Capture the cell that displays the provided text and extract its (x, y) central coordinate. 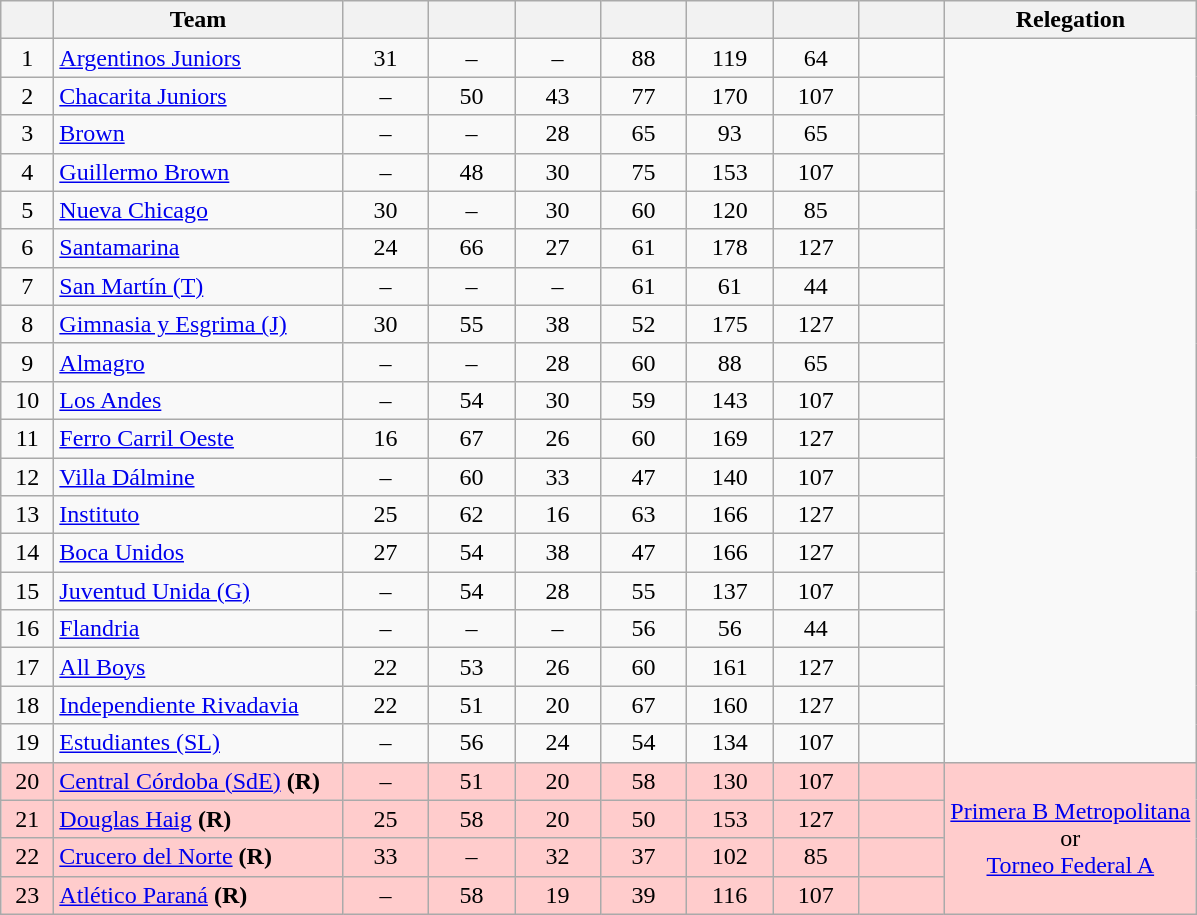
8 (28, 324)
Villa Dálmine (198, 477)
Los Andes (198, 400)
134 (730, 743)
48 (471, 172)
2 (28, 96)
116 (730, 895)
7 (28, 286)
120 (730, 210)
23 (28, 895)
175 (730, 324)
66 (471, 248)
Estudiantes (SL) (198, 743)
52 (644, 324)
Brown (198, 134)
178 (730, 248)
5 (28, 210)
130 (730, 781)
Juventud Unida (G) (198, 591)
143 (730, 400)
53 (471, 667)
59 (644, 400)
6 (28, 248)
14 (28, 553)
21 (28, 819)
75 (644, 172)
17 (28, 667)
Chacarita Juniors (198, 96)
Flandria (198, 629)
140 (730, 477)
San Martín (T) (198, 286)
Nueva Chicago (198, 210)
37 (644, 857)
161 (730, 667)
43 (557, 96)
64 (816, 58)
3 (28, 134)
77 (644, 96)
Independiente Rivadavia (198, 705)
160 (730, 705)
1 (28, 58)
11 (28, 438)
Boca Unidos (198, 553)
32 (557, 857)
170 (730, 96)
Argentinos Juniors (198, 58)
Central Córdoba (SdE) (R) (198, 781)
4 (28, 172)
All Boys (198, 667)
Douglas Haig (R) (198, 819)
39 (644, 895)
12 (28, 477)
Instituto (198, 515)
93 (730, 134)
9 (28, 362)
10 (28, 400)
Santamarina (198, 248)
137 (730, 591)
15 (28, 591)
Atlético Paraná (R) (198, 895)
Primera B Metropolitana or Torneo Federal A (1070, 838)
Relegation (1070, 20)
62 (471, 515)
Crucero del Norte (R) (198, 857)
13 (28, 515)
31 (385, 58)
Guillermo Brown (198, 172)
18 (28, 705)
119 (730, 58)
Ferro Carril Oeste (198, 438)
102 (730, 857)
Almagro (198, 362)
Team (198, 20)
Gimnasia y Esgrima (J) (198, 324)
169 (730, 438)
63 (644, 515)
